Detect which cell encompasses the target text, then output its (x, y) center coordinate. 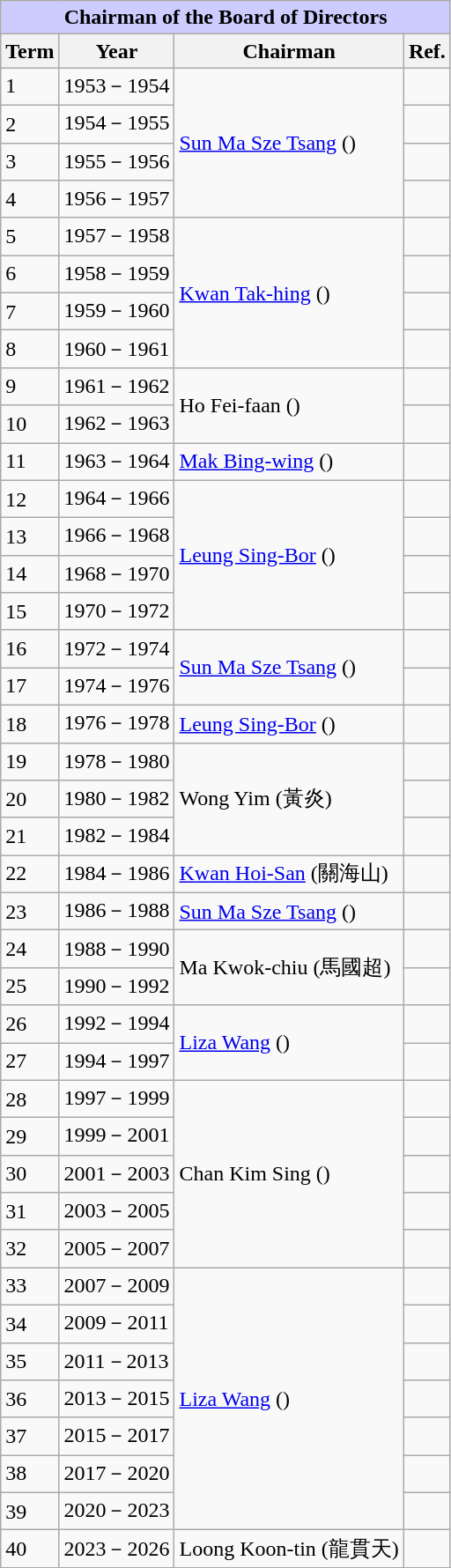
12 (30, 499)
1980－1982 (116, 800)
1960－1961 (116, 349)
1970－1972 (116, 611)
2015－2017 (116, 1436)
26 (30, 1024)
Ho Fei-faan () (289, 405)
1956－1957 (116, 199)
23 (30, 911)
2011－2013 (116, 1362)
5 (30, 236)
1984－1986 (116, 874)
Chan Kim Sing () (289, 1173)
1959－1960 (116, 312)
2020－2023 (116, 1512)
Kwan Tak-hing () (289, 292)
1963－1964 (116, 462)
38 (30, 1475)
Mak Bing-wing () (289, 462)
17 (30, 687)
1990－1992 (116, 987)
1955－1956 (116, 162)
1 (30, 86)
15 (30, 611)
1986－1988 (116, 911)
2001－2003 (116, 1173)
32 (30, 1249)
25 (30, 987)
14 (30, 574)
1972－1974 (116, 648)
19 (30, 761)
1964－1966 (116, 499)
Chairman (289, 51)
1962－1963 (116, 425)
Year (116, 51)
28 (30, 1099)
2017－2020 (116, 1475)
2023－2026 (116, 1549)
3 (30, 162)
Chairman of the Board of Directors (225, 18)
11 (30, 462)
35 (30, 1362)
13 (30, 537)
18 (30, 724)
1994－1997 (116, 1062)
40 (30, 1549)
21 (30, 837)
1992－1994 (116, 1024)
1957－1958 (116, 236)
7 (30, 312)
1978－1980 (116, 761)
10 (30, 425)
1976－1978 (116, 724)
29 (30, 1136)
1958－1959 (116, 275)
Term (30, 51)
22 (30, 874)
36 (30, 1399)
1997－1999 (116, 1099)
30 (30, 1173)
1999－2001 (116, 1136)
4 (30, 199)
2013－2015 (116, 1399)
27 (30, 1062)
16 (30, 648)
Kwan Hoi-San (關海山) (289, 874)
2009－2011 (116, 1323)
1988－1990 (116, 950)
31 (30, 1212)
9 (30, 386)
Loong Koon-tin (龍貫天) (289, 1549)
20 (30, 800)
1982－1984 (116, 837)
24 (30, 950)
8 (30, 349)
37 (30, 1436)
2007－2009 (116, 1286)
Wong Yim (黃炎) (289, 799)
2 (30, 123)
1966－1968 (116, 537)
1974－1976 (116, 687)
1954－1955 (116, 123)
1961－1962 (116, 386)
39 (30, 1512)
1953－1954 (116, 86)
Ma Kwok-chiu (馬國超) (289, 967)
2005－2007 (116, 1249)
1968－1970 (116, 574)
6 (30, 275)
33 (30, 1286)
2003－2005 (116, 1212)
34 (30, 1323)
Ref. (426, 51)
